Locate the cell with the specified text and output its [X, Y] center coordinate. 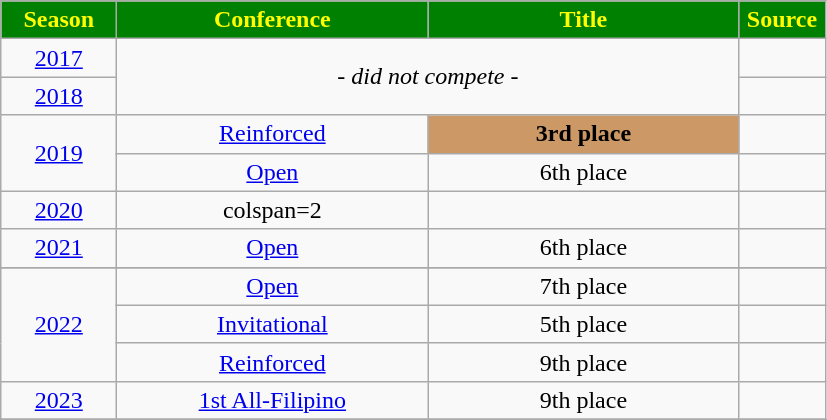
Source [782, 20]
Invitational [272, 324]
2018 [59, 96]
Season [59, 20]
5th place [584, 324]
2023 [59, 400]
- did not compete - [428, 77]
1st All-Filipino [272, 400]
2017 [59, 58]
2021 [59, 248]
3rd place [584, 134]
2019 [59, 153]
colspan=2 [272, 210]
7th place [584, 286]
2020 [59, 210]
Title [584, 20]
Conference [272, 20]
2022 [59, 324]
